From the cell containing the given text, extract its center point as [X, Y] coordinate. 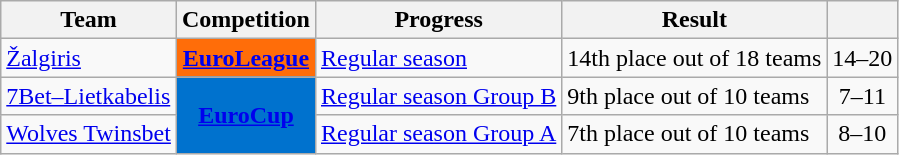
8–10 [862, 134]
Žalgiris [89, 58]
Result [694, 20]
Wolves Twinsbet [89, 134]
9th place out of 10 teams [694, 96]
7Bet–Lietkabelis [89, 96]
7–11 [862, 96]
Regular season [438, 58]
14–20 [862, 58]
Team [89, 20]
EuroCup [246, 115]
7th place out of 10 teams [694, 134]
EuroLeague [246, 58]
Competition [246, 20]
Regular season Group B [438, 96]
Progress [438, 20]
Regular season Group A [438, 134]
14th place out of 18 teams [694, 58]
